From the cell containing the given text, extract its center point as [x, y] coordinate. 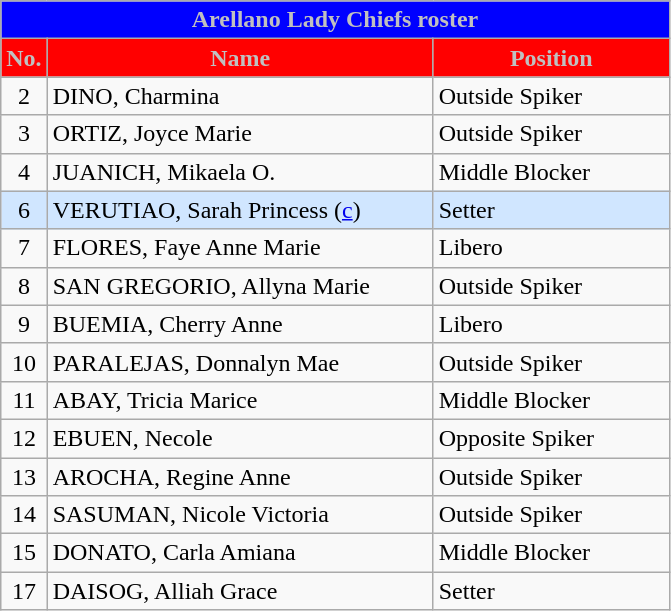
12 [24, 438]
Arellano Lady Chiefs roster [336, 20]
2 [24, 96]
10 [24, 362]
FLORES, Faye Anne Marie [240, 248]
14 [24, 515]
4 [24, 172]
PARALEJAS, Donnalyn Mae [240, 362]
11 [24, 400]
Opposite Spiker [551, 438]
8 [24, 286]
SASUMAN, Nicole Victoria [240, 515]
No. [24, 58]
Position [551, 58]
EBUEN, Necole [240, 438]
BUEMIA, Cherry Anne [240, 324]
15 [24, 553]
JUANICH, Mikaela O. [240, 172]
9 [24, 324]
VERUTIAO, Sarah Princess (c) [240, 210]
ORTIZ, Joyce Marie [240, 134]
AROCHA, Regine Anne [240, 477]
SAN GREGORIO, Allyna Marie [240, 286]
DAISOG, Alliah Grace [240, 591]
3 [24, 134]
6 [24, 210]
DINO, Charmina [240, 96]
Name [240, 58]
7 [24, 248]
ABAY, Tricia Marice [240, 400]
13 [24, 477]
DONATO, Carla Amiana [240, 553]
17 [24, 591]
